Determine the [x, y] coordinate at the center of the cell enclosing the given text.  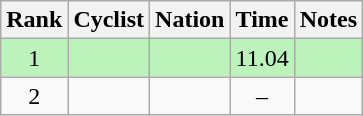
Cyclist [109, 20]
Rank [34, 20]
– [262, 96]
Time [262, 20]
Nation [190, 20]
Notes [328, 20]
1 [34, 58]
2 [34, 96]
11.04 [262, 58]
